Return the [x, y] coordinate for the center point of the cell that contains the specified text.  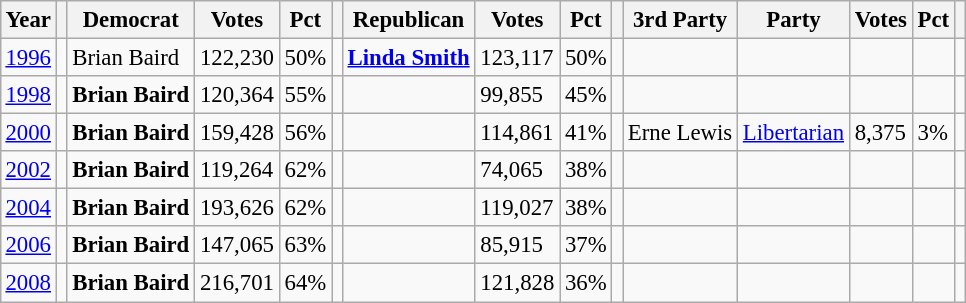
2006 [28, 245]
85,915 [518, 245]
121,828 [518, 283]
120,364 [238, 95]
Libertarian [794, 133]
Erne Lewis [680, 133]
3% [933, 133]
1996 [28, 57]
74,065 [518, 170]
122,230 [238, 57]
64% [305, 283]
Republican [408, 20]
Year [28, 20]
2000 [28, 133]
2002 [28, 170]
55% [305, 95]
119,027 [518, 208]
3rd Party [680, 20]
1998 [28, 95]
2004 [28, 208]
45% [586, 95]
216,701 [238, 283]
99,855 [518, 95]
Party [794, 20]
Democrat [131, 20]
114,861 [518, 133]
36% [586, 283]
63% [305, 245]
37% [586, 245]
56% [305, 133]
8,375 [880, 133]
119,264 [238, 170]
2008 [28, 283]
Linda Smith [408, 57]
147,065 [238, 245]
159,428 [238, 133]
41% [586, 133]
193,626 [238, 208]
123,117 [518, 57]
